Detect which cell encompasses the target text, then output its (x, y) center coordinate. 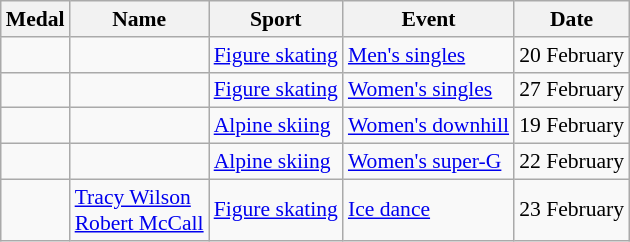
27 February (572, 90)
Event (428, 19)
Women's super-G (428, 162)
19 February (572, 126)
Tracy Wilson Robert McCall (140, 210)
Medal (36, 19)
22 February (572, 162)
Sport (276, 19)
Name (140, 19)
23 February (572, 210)
Ice dance (428, 210)
Date (572, 19)
Women's singles (428, 90)
20 February (572, 55)
Women's downhill (428, 126)
Men's singles (428, 55)
